Output the (x, y) coordinate of the center of the cell containing the given text.  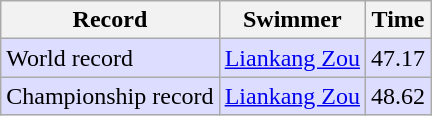
World record (110, 58)
Swimmer (292, 20)
Time (398, 20)
Record (110, 20)
48.62 (398, 96)
Championship record (110, 96)
47.17 (398, 58)
